Provide the (x, y) coordinate of the cell's center where the given text is located.  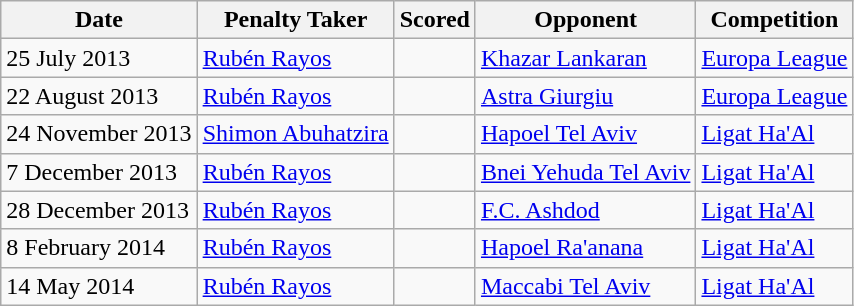
Scored (434, 20)
F.C. Ashdod (585, 210)
28 December 2013 (99, 210)
Hapoel Ra'anana (585, 248)
Opponent (585, 20)
8 February 2014 (99, 248)
Penalty Taker (296, 20)
25 July 2013 (99, 58)
7 December 2013 (99, 172)
Khazar Lankaran (585, 58)
Bnei Yehuda Tel Aviv (585, 172)
Date (99, 20)
Maccabi Tel Aviv (585, 286)
Hapoel Tel Aviv (585, 134)
Shimon Abuhatzira (296, 134)
24 November 2013 (99, 134)
Competition (774, 20)
14 May 2014 (99, 286)
22 August 2013 (99, 96)
Astra Giurgiu (585, 96)
